Identify which cell holds the provided text, then report its (X, Y) central coordinate. 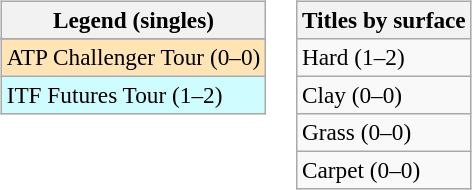
Grass (0–0) (384, 133)
Titles by surface (384, 20)
Legend (singles) (133, 20)
ITF Futures Tour (1–2) (133, 95)
Clay (0–0) (384, 95)
ATP Challenger Tour (0–0) (133, 57)
Carpet (0–0) (384, 171)
Hard (1–2) (384, 57)
